For the text-containing cell, return its midpoint in [X, Y] coordinate format. 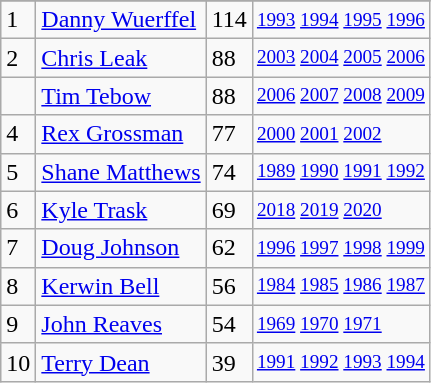
2006 2007 2008 2009 [340, 96]
2000 2001 2002 [340, 134]
2003 2004 2005 2006 [340, 58]
2 [18, 58]
1 [18, 20]
Terry Dean [121, 362]
77 [229, 134]
69 [229, 210]
54 [229, 324]
Kyle Trask [121, 210]
2018 2019 2020 [340, 210]
4 [18, 134]
39 [229, 362]
114 [229, 20]
6 [18, 210]
56 [229, 286]
1969 1970 1971 [340, 324]
74 [229, 172]
5 [18, 172]
1984 1985 1986 1987 [340, 286]
Danny Wuerffel [121, 20]
John Reaves [121, 324]
Chris Leak [121, 58]
Shane Matthews [121, 172]
1993 1994 1995 1996 [340, 20]
8 [18, 286]
7 [18, 248]
9 [18, 324]
62 [229, 248]
Tim Tebow [121, 96]
Kerwin Bell [121, 286]
10 [18, 362]
1989 1990 1991 1992 [340, 172]
1996 1997 1998 1999 [340, 248]
1991 1992 1993 1994 [340, 362]
Rex Grossman [121, 134]
Doug Johnson [121, 248]
